From the cell containing the given text, extract its center point as [x, y] coordinate. 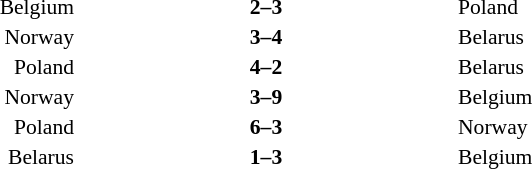
3–9 [266, 97]
3–4 [266, 37]
6–3 [266, 127]
4–2 [266, 67]
